Locate the cell with the specified text and output its (X, Y) center coordinate. 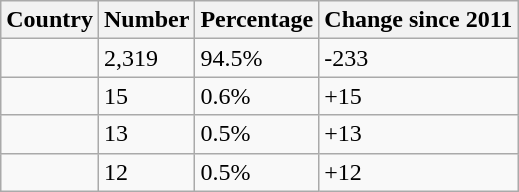
-233 (418, 58)
+15 (418, 96)
Change since 2011 (418, 20)
0.6% (257, 96)
Country (50, 20)
+12 (418, 172)
13 (146, 134)
15 (146, 96)
Percentage (257, 20)
2,319 (146, 58)
Number (146, 20)
94.5% (257, 58)
12 (146, 172)
+13 (418, 134)
